Search for the cell housing the specified text and yield its (x, y) center coordinate. 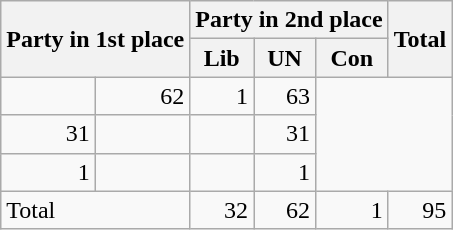
Lib (222, 58)
63 (285, 96)
UN (285, 58)
95 (420, 210)
Party in 1st place (96, 39)
Party in 2nd place (289, 20)
32 (222, 210)
Con (352, 58)
